Output the [X, Y] coordinate of the center of the cell containing the given text.  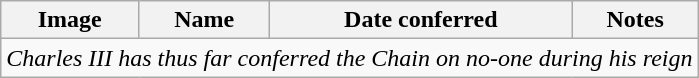
Name [204, 20]
Date conferred [420, 20]
Image [70, 20]
Charles III has thus far conferred the Chain on no-one during his reign [350, 58]
Notes [635, 20]
